For the text-containing cell, return its midpoint in [X, Y] coordinate format. 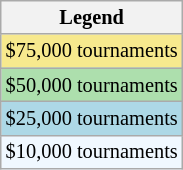
$50,000 tournaments [92, 85]
$25,000 tournaments [92, 118]
$10,000 tournaments [92, 152]
Legend [92, 17]
$75,000 tournaments [92, 51]
